From the cell containing the given text, extract its center point as [X, Y] coordinate. 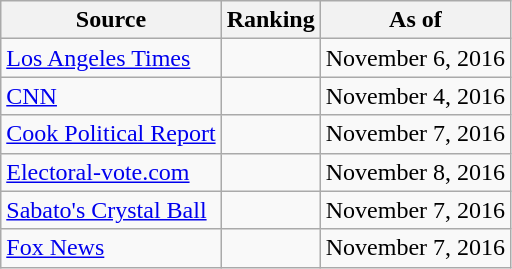
November 8, 2016 [415, 172]
Ranking [270, 20]
CNN [111, 96]
November 4, 2016 [415, 96]
As of [415, 20]
Electoral-vote.com [111, 172]
Fox News [111, 248]
November 6, 2016 [415, 58]
Sabato's Crystal Ball [111, 210]
Cook Political Report [111, 134]
Los Angeles Times [111, 58]
Source [111, 20]
